Find where the given text appears and provide that cell's center as (X, Y) coordinate. 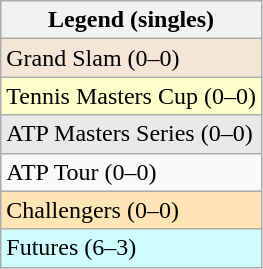
Challengers (0–0) (132, 210)
ATP Tour (0–0) (132, 172)
Tennis Masters Cup (0–0) (132, 96)
ATP Masters Series (0–0) (132, 134)
Futures (6–3) (132, 248)
Legend (singles) (132, 20)
Grand Slam (0–0) (132, 58)
